Scan for the cell matching the given text and deliver its [x, y] coordinate at center. 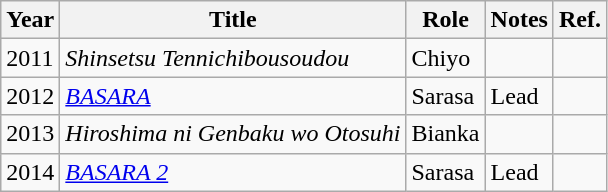
Chiyo [446, 58]
2013 [30, 134]
2012 [30, 96]
Hiroshima ni Genbaku wo Otosuhi [233, 134]
Year [30, 20]
BASARA 2 [233, 172]
Notes [519, 20]
BASARA [233, 96]
2014 [30, 172]
Bianka [446, 134]
2011 [30, 58]
Title [233, 20]
Role [446, 20]
Ref. [580, 20]
Shinsetsu Tennichibousoudou [233, 58]
